Find where the given text appears and provide that cell's center as [X, Y] coordinate. 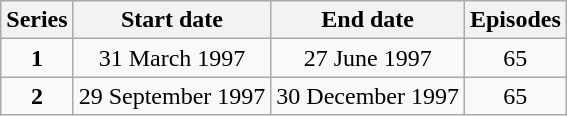
31 March 1997 [172, 58]
End date [368, 20]
2 [37, 96]
29 September 1997 [172, 96]
Series [37, 20]
Start date [172, 20]
Episodes [515, 20]
27 June 1997 [368, 58]
30 December 1997 [368, 96]
1 [37, 58]
